For the text-containing cell, return its midpoint in (X, Y) coordinate format. 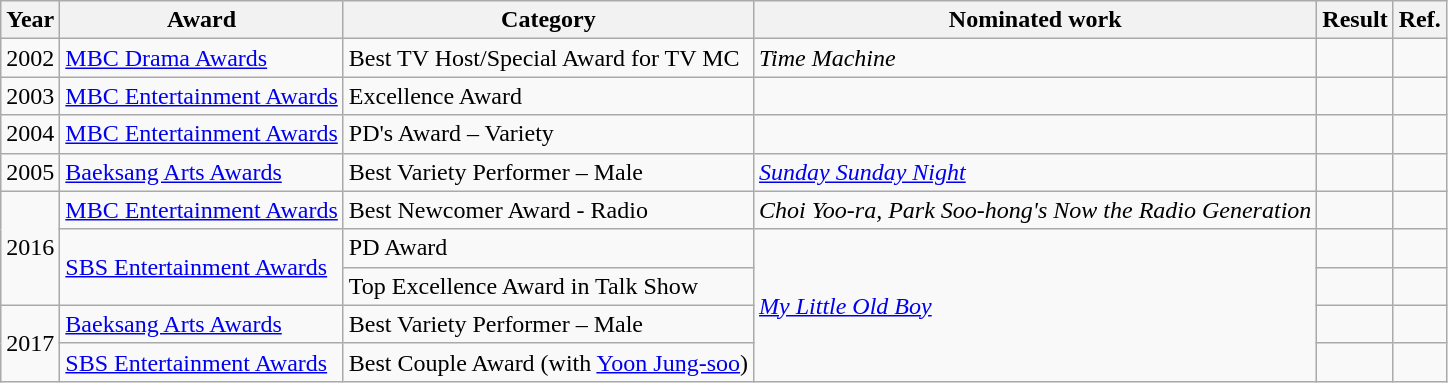
2016 (30, 248)
Ref. (1420, 20)
Time Machine (1036, 58)
Year (30, 20)
Best Couple Award (with Yoon Jung-soo) (548, 362)
PD Award (548, 248)
Best TV Host/Special Award for TV MC (548, 58)
MBC Drama Awards (202, 58)
Choi Yoo-ra, Park Soo-hong's Now the Radio Generation (1036, 210)
PD's Award – Variety (548, 134)
2017 (30, 343)
Top Excellence Award in Talk Show (548, 286)
Excellence Award (548, 96)
2004 (30, 134)
Nominated work (1036, 20)
Result (1355, 20)
Award (202, 20)
2005 (30, 172)
2002 (30, 58)
My Little Old Boy (1036, 305)
2003 (30, 96)
Category (548, 20)
Sunday Sunday Night (1036, 172)
Best Newcomer Award - Radio (548, 210)
